Find where the given text appears and provide that cell's center as (X, Y) coordinate. 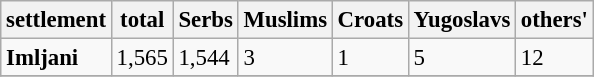
Yugoslavs (462, 20)
12 (555, 58)
1,565 (142, 58)
1 (370, 58)
Imljani (56, 58)
3 (285, 58)
others' (555, 20)
Serbs (206, 20)
settlement (56, 20)
Croats (370, 20)
1,544 (206, 58)
5 (462, 58)
total (142, 20)
Muslims (285, 20)
